Determine the [x, y] coordinate at the center of the cell enclosing the given text.  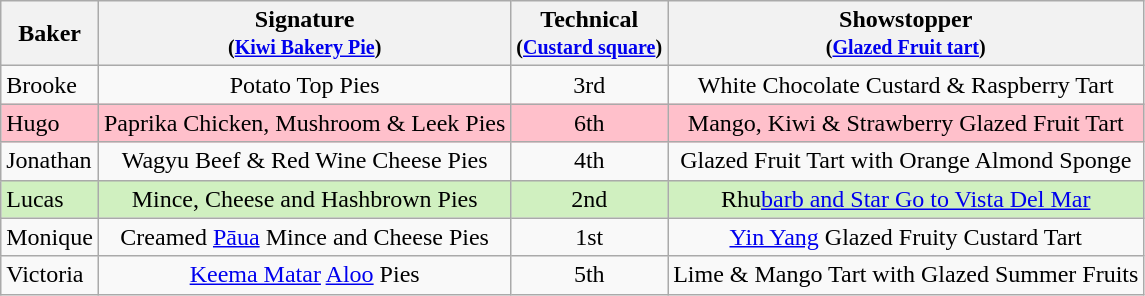
Mango, Kiwi & Strawberry Glazed Fruit Tart [906, 123]
Wagyu Beef & Red Wine Cheese Pies [304, 161]
4th [590, 161]
White Chocolate Custard & Raspberry Tart [906, 85]
Brooke [50, 85]
Yin Yang Glazed Fruity Custard Tart [906, 237]
Jonathan [50, 161]
Creamed Pāua Mince and Cheese Pies [304, 237]
5th [590, 275]
2nd [590, 199]
Showstopper(Glazed Fruit tart) [906, 34]
Signature(Kiwi Bakery Pie) [304, 34]
Mince, Cheese and Hashbrown Pies [304, 199]
Glazed Fruit Tart with Orange Almond Sponge [906, 161]
6th [590, 123]
Victoria [50, 275]
Lucas [50, 199]
Monique [50, 237]
Baker [50, 34]
3rd [590, 85]
Rhubarb and Star Go to Vista Del Mar [906, 199]
Keema Matar Aloo Pies [304, 275]
Paprika Chicken, Mushroom & Leek Pies [304, 123]
1st [590, 237]
Hugo [50, 123]
Potato Top Pies [304, 85]
Lime & Mango Tart with Glazed Summer Fruits [906, 275]
Technical(Custard square) [590, 34]
